Output the [X, Y] coordinate of the center of the cell containing the given text.  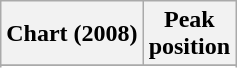
Chart (2008) [72, 34]
Peak position [189, 34]
